Locate the cell with the specified text and output its [x, y] center coordinate. 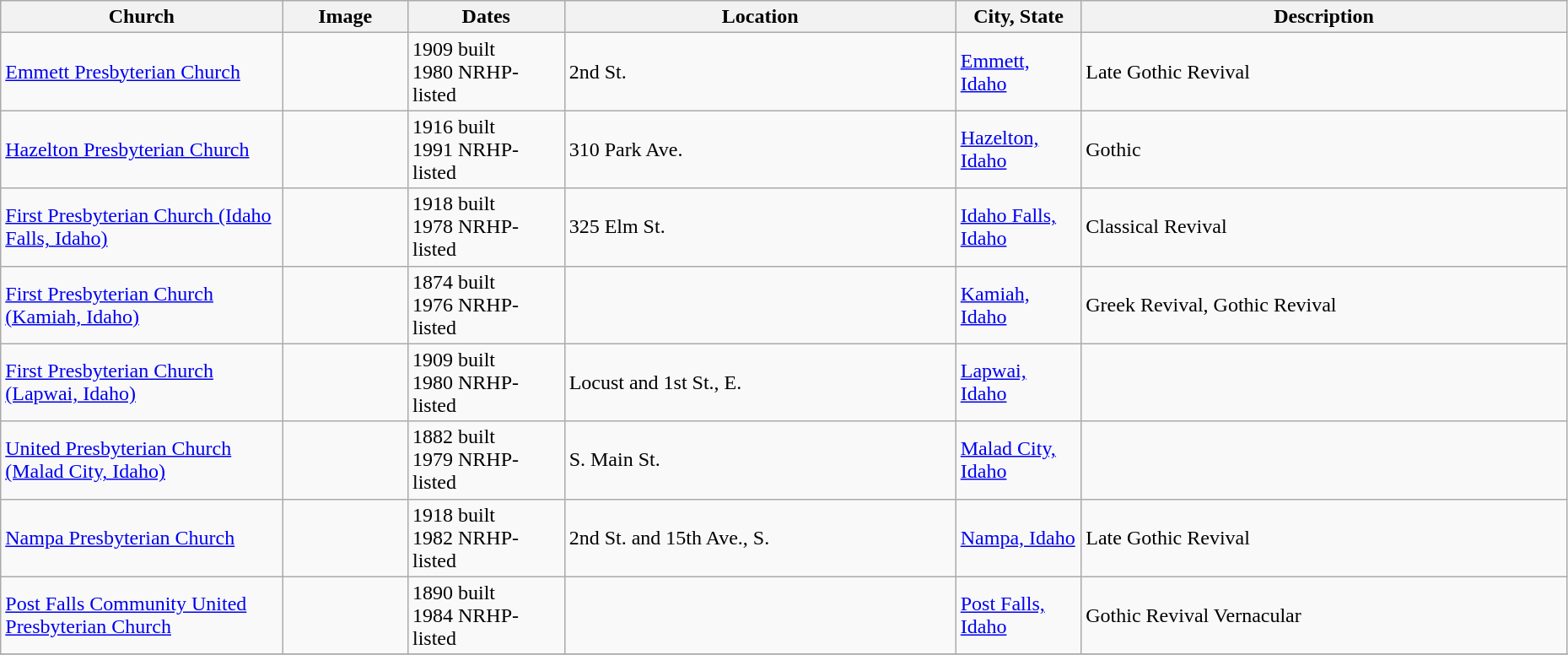
Greek Revival, Gothic Revival [1324, 305]
1874 built1976 NRHP-listed [486, 305]
S. Main St. [760, 460]
Hazelton Presbyterian Church [142, 149]
1916 built1991 NRHP-listed [486, 149]
2nd St. and 15th Ave., S. [760, 538]
Gothic [1324, 149]
Post Falls, Idaho [1019, 615]
Kamiah, Idaho [1019, 305]
Malad City, Idaho [1019, 460]
Gothic Revival Vernacular [1324, 615]
Lapwai, Idaho [1019, 382]
Dates [486, 17]
325 Elm St. [760, 227]
City, State [1019, 17]
Locust and 1st St., E. [760, 382]
Emmett, Idaho [1019, 72]
First Presbyterian Church (Lapwai, Idaho) [142, 382]
Nampa, Idaho [1019, 538]
Nampa Presbyterian Church [142, 538]
1890 built1984 NRHP-listed [486, 615]
1882 built1979 NRHP-listed [486, 460]
Hazelton, Idaho [1019, 149]
Location [760, 17]
First Presbyterian Church (Kamiah, Idaho) [142, 305]
Classical Revival [1324, 227]
1918 built1978 NRHP-listed [486, 227]
Church [142, 17]
Description [1324, 17]
First Presbyterian Church (Idaho Falls, Idaho) [142, 227]
310 Park Ave. [760, 149]
Emmett Presbyterian Church [142, 72]
2nd St. [760, 72]
Idaho Falls, Idaho [1019, 227]
1918 built1982 NRHP-listed [486, 538]
Post Falls Community United Presbyterian Church [142, 615]
Image [346, 17]
United Presbyterian Church (Malad City, Idaho) [142, 460]
